Pinpoint the cell where the given text exists, returning its [x, y] midpoint coordinate. 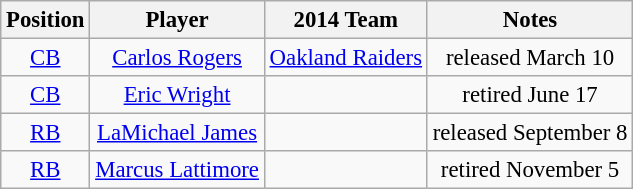
Marcus Lattimore [177, 170]
Eric Wright [177, 95]
released March 10 [530, 58]
Notes [530, 20]
retired June 17 [530, 95]
Carlos Rogers [177, 58]
released September 8 [530, 133]
Oakland Raiders [346, 58]
Player [177, 20]
LaMichael James [177, 133]
2014 Team [346, 20]
Position [46, 20]
retired November 5 [530, 170]
